Scan for the cell matching the given text and deliver its [X, Y] coordinate at center. 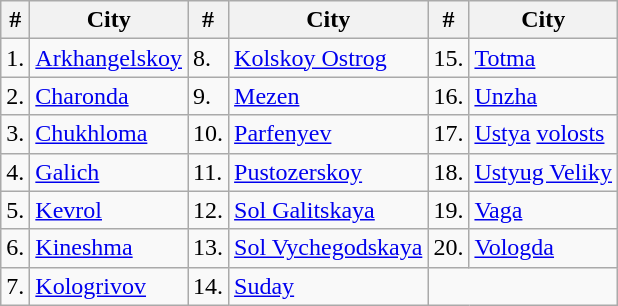
10. [208, 134]
Kolskoy Ostrog [328, 58]
Kevrol [109, 210]
5. [16, 210]
Galich [109, 172]
Suday [328, 286]
Kineshma [109, 248]
Totma [544, 58]
17. [448, 134]
19. [448, 210]
Vaga [544, 210]
Ustya volosts [544, 134]
Kologrivov [109, 286]
2. [16, 96]
20. [448, 248]
Sol Galitskaya [328, 210]
15. [448, 58]
16. [448, 96]
11. [208, 172]
12. [208, 210]
4. [16, 172]
7. [16, 286]
Vologda [544, 248]
9. [208, 96]
1. [16, 58]
14. [208, 286]
3. [16, 134]
Sol Vychegodskaya [328, 248]
Chukhloma [109, 134]
Charonda [109, 96]
Ustyug Veliky [544, 172]
Pustozerskoy [328, 172]
13. [208, 248]
Parfenyev [328, 134]
8. [208, 58]
Mezen [328, 96]
Unzha [544, 96]
Arkhangelskoy [109, 58]
18. [448, 172]
6. [16, 248]
